Identify which cell holds the provided text, then report its (x, y) central coordinate. 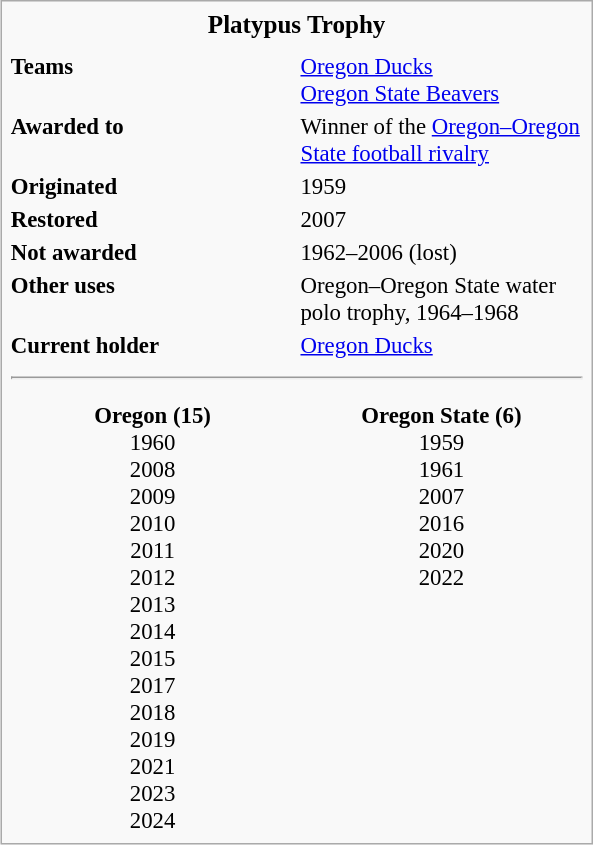
Current holder (152, 345)
Teams (152, 80)
Originated (152, 186)
Restored (152, 219)
Oregon Ducks (442, 345)
Oregon DucksOregon State Beavers (442, 80)
2007 (442, 219)
Oregon State (6)195919612007201620202022 (442, 618)
1962–2006 (lost) (442, 252)
Oregon–Oregon State water polo trophy, 1964–1968 (442, 298)
Awarded to (152, 140)
Not awarded (152, 252)
Oregon (15)196020082009201020112012201320142015201720182019202120232024 (152, 618)
1959 (442, 186)
Platypus Trophy (296, 26)
Other uses (152, 298)
Winner of the Oregon–Oregon State football rivalry (442, 140)
